Scan for the cell matching the given text and deliver its (x, y) coordinate at center. 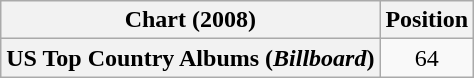
US Top Country Albums (Billboard) (190, 58)
Position (427, 20)
Chart (2008) (190, 20)
64 (427, 58)
